Identify which cell holds the provided text, then report its [x, y] central coordinate. 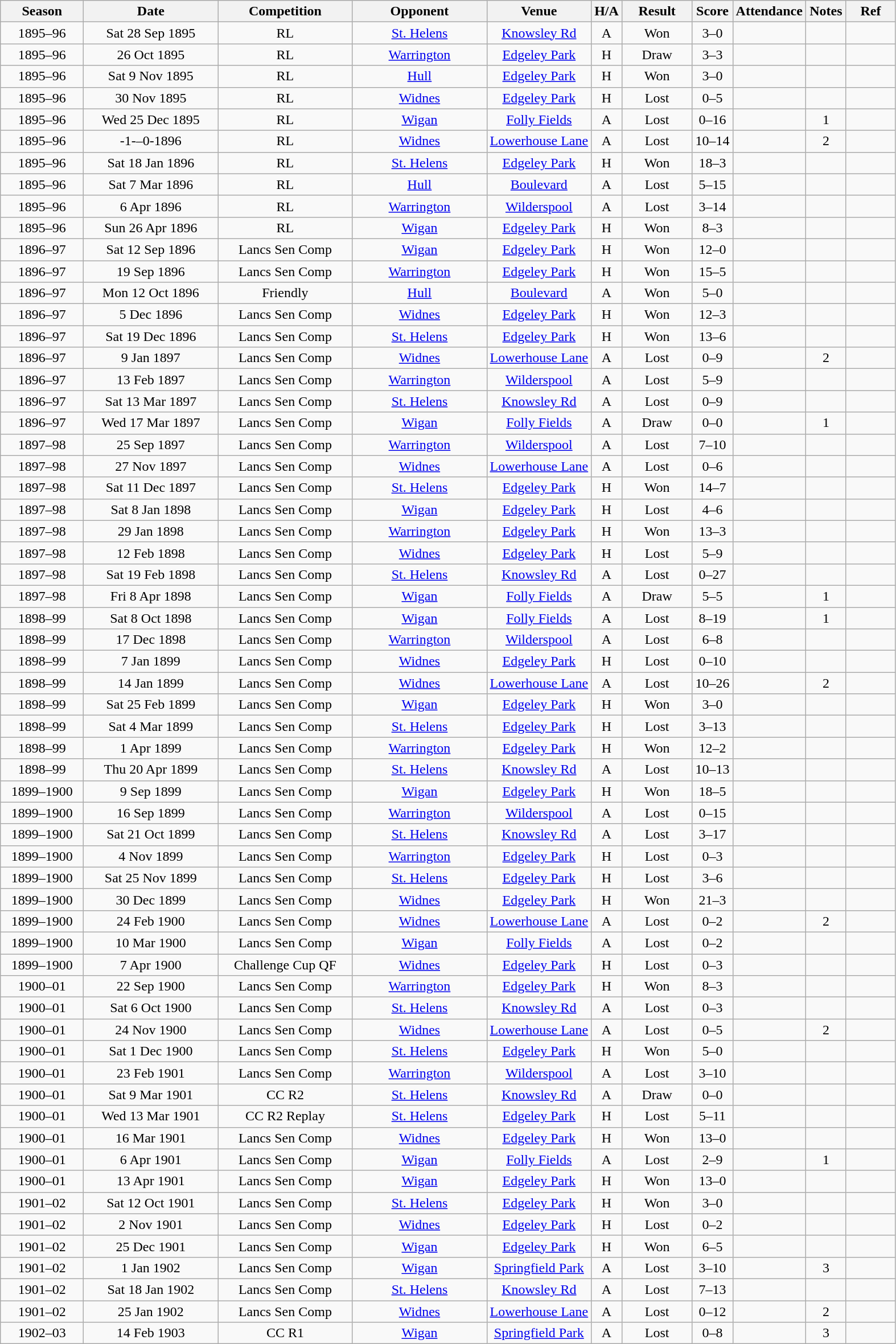
0–6 [713, 466]
24 Feb 1900 [151, 921]
29 Jan 1898 [151, 531]
6–5 [713, 1246]
4 Nov 1899 [151, 856]
1902–03 [42, 1333]
Sat 12 Oct 1901 [151, 1203]
12–0 [713, 249]
Sat 25 Feb 1899 [151, 705]
6 Apr 1901 [151, 1160]
12–2 [713, 748]
Venue [539, 11]
14–7 [713, 488]
12 Feb 1898 [151, 553]
7 Apr 1900 [151, 965]
0–12 [713, 1311]
Sat 18 Jan 1902 [151, 1289]
Sat 4 Mar 1899 [151, 726]
0–15 [713, 813]
Wed 25 Dec 1895 [151, 120]
3–14 [713, 206]
Sat 13 Mar 1897 [151, 401]
6–8 [713, 640]
14 Jan 1899 [151, 683]
Attendance [769, 11]
15–5 [713, 272]
-1-–0-1896 [151, 141]
CC R2 Replay [285, 1116]
24 Nov 1900 [151, 1030]
9 Jan 1897 [151, 358]
0–27 [713, 574]
Sat 7 Mar 1896 [151, 184]
7 Jan 1899 [151, 661]
Sat 21 Oct 1899 [151, 835]
25 Jan 1902 [151, 1311]
4–6 [713, 509]
13–3 [713, 531]
Result [657, 11]
14 Feb 1903 [151, 1333]
18–3 [713, 163]
Notes [825, 11]
Sat 8 Oct 1898 [151, 618]
8–19 [713, 618]
Sat 25 Nov 1899 [151, 878]
5–5 [713, 596]
Sat 12 Sep 1896 [151, 249]
Sat 1 Dec 1900 [151, 1051]
CC R2 [285, 1095]
Sun 26 Apr 1896 [151, 228]
Sat 11 Dec 1897 [151, 488]
5–11 [713, 1116]
Competition [285, 11]
Sat 6 Oct 1900 [151, 1008]
27 Nov 1897 [151, 466]
5–15 [713, 184]
0–16 [713, 120]
Opponent [420, 11]
21–3 [713, 899]
13 Feb 1897 [151, 380]
16 Mar 1901 [151, 1138]
6 Apr 1896 [151, 206]
H/A [607, 11]
CC R1 [285, 1333]
30 Dec 1899 [151, 899]
18–5 [713, 791]
3–13 [713, 726]
Ref [870, 11]
Sat 18 Jan 1896 [151, 163]
26 Oct 1895 [151, 55]
Sat 9 Mar 1901 [151, 1095]
1 Jan 1902 [151, 1268]
Thu 20 Apr 1899 [151, 770]
19 Sep 1896 [151, 272]
0–10 [713, 661]
1 Apr 1899 [151, 748]
3–6 [713, 878]
3–3 [713, 55]
Score [713, 11]
2 Nov 1901 [151, 1224]
7–10 [713, 445]
3–17 [713, 835]
10–26 [713, 683]
16 Sep 1899 [151, 813]
12–3 [713, 315]
Date [151, 11]
Friendly [285, 293]
25 Sep 1897 [151, 445]
Season [42, 11]
Fri 8 Apr 1898 [151, 596]
Sat 8 Jan 1898 [151, 509]
13 Apr 1901 [151, 1181]
Sat 19 Dec 1896 [151, 336]
9 Sep 1899 [151, 791]
10 Mar 1900 [151, 943]
10–14 [713, 141]
2–9 [713, 1160]
22 Sep 1900 [151, 987]
Sat 19 Feb 1898 [151, 574]
7–13 [713, 1289]
Wed 17 Mar 1897 [151, 423]
23 Feb 1901 [151, 1073]
Challenge Cup QF [285, 965]
Sat 28 Sep 1895 [151, 33]
Mon 12 Oct 1896 [151, 293]
Wed 13 Mar 1901 [151, 1116]
30 Nov 1895 [151, 98]
17 Dec 1898 [151, 640]
25 Dec 1901 [151, 1246]
0–8 [713, 1333]
5 Dec 1896 [151, 315]
Sat 9 Nov 1895 [151, 76]
13–6 [713, 336]
10–13 [713, 770]
